Provide the [X, Y] coordinate of the cell's center where the given text is located.  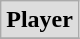
Player [40, 20]
